Pinpoint the cell where the given text exists, returning its [X, Y] midpoint coordinate. 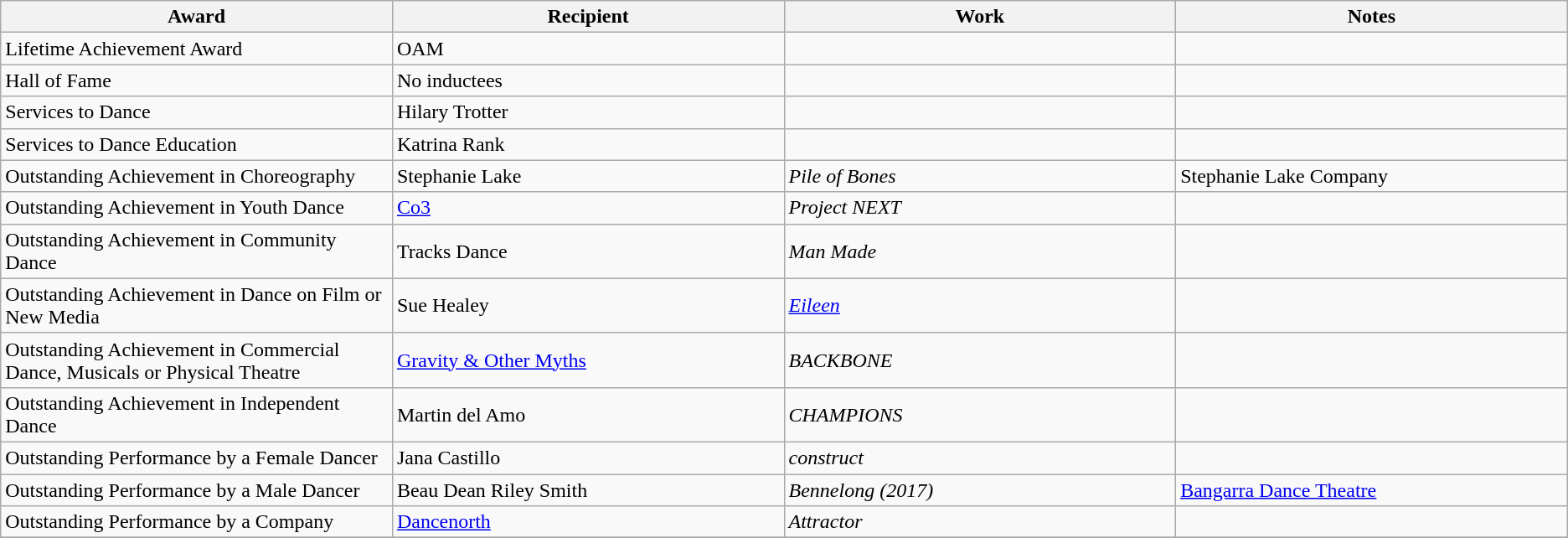
Project NEXT [980, 208]
No inductees [588, 80]
Outstanding Achievement in Commercial Dance, Musicals or Physical Theatre [197, 360]
Gravity & Other Myths [588, 360]
Stephanie Lake [588, 176]
Beau Dean Riley Smith [588, 490]
Outstanding Performance by a Female Dancer [197, 458]
Attractor [980, 522]
Lifetime Achievement Award [197, 49]
Bennelong (2017) [980, 490]
Recipient [588, 17]
Martin del Amo [588, 414]
Outstanding Performance by a Male Dancer [197, 490]
Dancenorth [588, 522]
Services to Dance [197, 112]
BACKBONE [980, 360]
OAM [588, 49]
Outstanding Achievement in Community Dance [197, 251]
Award [197, 17]
construct [980, 458]
Tracks Dance [588, 251]
Sue Healey [588, 305]
Pile of Bones [980, 176]
Co3 [588, 208]
Notes [1372, 17]
Hilary Trotter [588, 112]
Man Made [980, 251]
Outstanding Achievement in Dance on Film or New Media [197, 305]
Stephanie Lake Company [1372, 176]
Services to Dance Education [197, 144]
Bangarra Dance Theatre [1372, 490]
Outstanding Achievement in Youth Dance [197, 208]
Eileen [980, 305]
Work [980, 17]
Hall of Fame [197, 80]
Outstanding Achievement in Independent Dance [197, 414]
Jana Castillo [588, 458]
CHAMPIONS [980, 414]
Outstanding Achievement in Choreography [197, 176]
Katrina Rank [588, 144]
Outstanding Performance by a Company [197, 522]
